Find where the given text appears and provide that cell's center as [X, Y] coordinate. 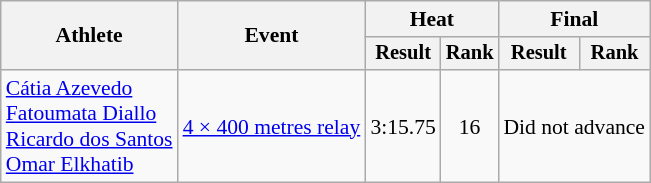
Heat [432, 19]
4 × 400 metres relay [272, 126]
16 [470, 126]
Cátia AzevedoFatoumata DialloRicardo dos SantosOmar Elkhatib [90, 126]
Final [574, 19]
Did not advance [574, 126]
Athlete [90, 36]
Event [272, 36]
3:15.75 [402, 126]
